For the text-containing cell, return its midpoint in [x, y] coordinate format. 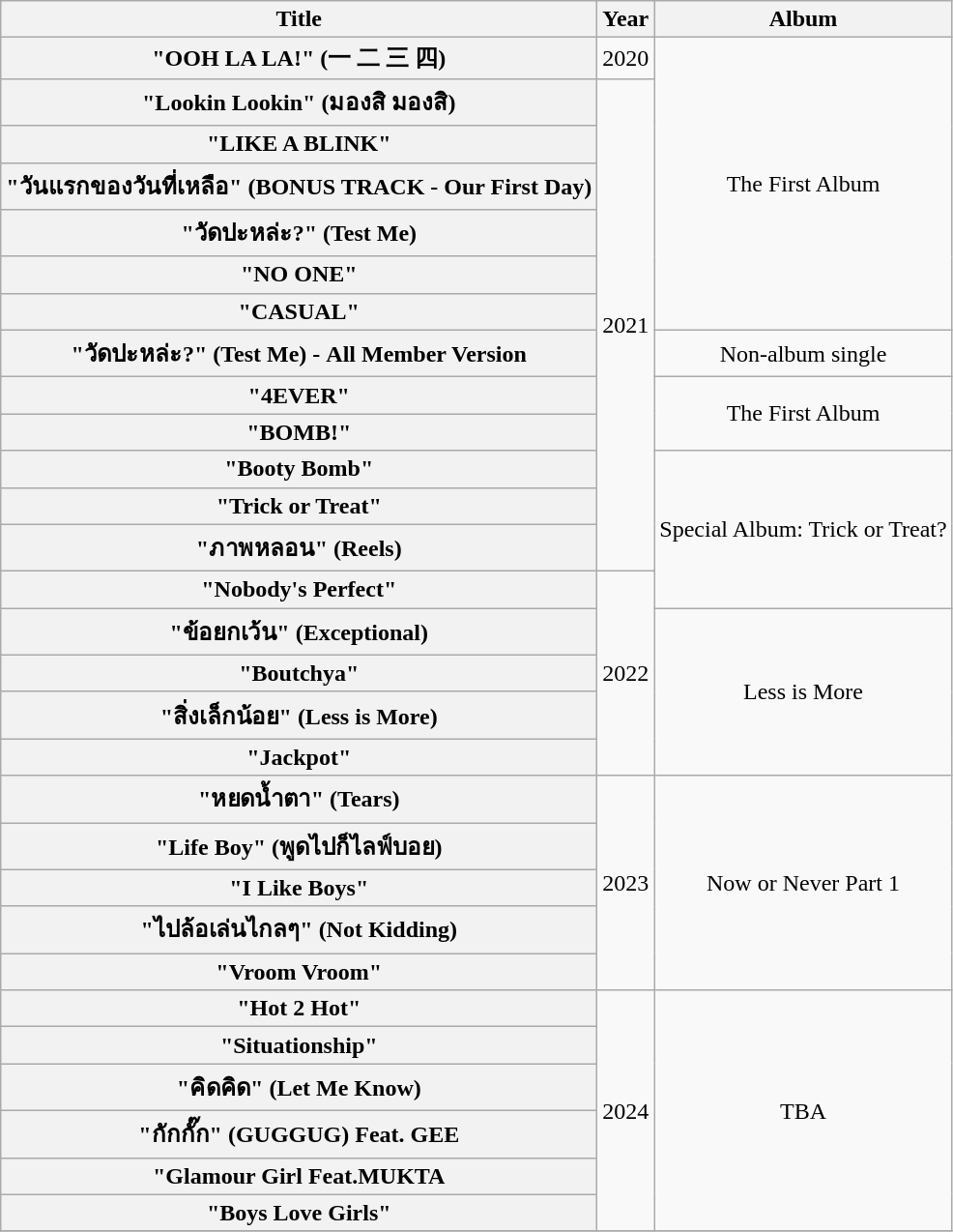
"วัดปะหล่ะ?" (Test Me) [300, 234]
"LIKE A BLINK" [300, 144]
"ไปล้อเล่นไกลๆ" (Not Kidding) [300, 930]
2020 [626, 58]
Title [300, 19]
Year [626, 19]
"Glamour Girl Feat.MUKTA [300, 1176]
"Vroom Vroom" [300, 972]
"OOH LA LA!" (一 二 三 四) [300, 58]
TBA [803, 1110]
"สิ่งเล็กน้อย" (Less is More) [300, 716]
"Boutchya" [300, 673]
2022 [626, 673]
"NO ONE" [300, 275]
"CASUAL" [300, 311]
Less is More [803, 692]
"Life Boy" (พูดไปก็ไลฟ์บอย) [300, 845]
2024 [626, 1110]
Album [803, 19]
Non-album single [803, 354]
"Boys Love Girls" [300, 1213]
"วันแรกของวันที่เหลือ" (BONUS TRACK - Our First Day) [300, 186]
"Booty Bomb" [300, 469]
"วัดปะหล่ะ?" (Test Me) - All Member Version [300, 354]
"Situationship" [300, 1045]
"Trick or Treat" [300, 506]
"ภาพหลอน" (Reels) [300, 547]
"BOMB!" [300, 432]
"กักกั๊ก" (GUGGUG) Feat. GEE [300, 1133]
"คิดคิด" (Let Me Know) [300, 1087]
"Hot 2 Hot" [300, 1009]
2023 [626, 883]
"I Like Boys" [300, 888]
2021 [626, 325]
"Lookin Lookin" (มองสิ มองสิ) [300, 103]
"4EVER" [300, 396]
"หยดน้ำตา" (Tears) [300, 799]
"ข้อยกเว้น" (Exceptional) [300, 632]
Special Album: Trick or Treat? [803, 530]
Now or Never Part 1 [803, 883]
"Nobody's Perfect" [300, 590]
"Jackpot" [300, 757]
